Detect which cell encompasses the target text, then output its [x, y] center coordinate. 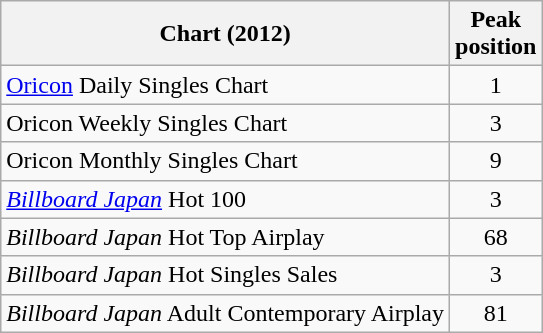
Oricon Daily Singles Chart [226, 85]
81 [496, 313]
Oricon Monthly Singles Chart [226, 161]
Chart (2012) [226, 34]
1 [496, 85]
Oricon Weekly Singles Chart [226, 123]
9 [496, 161]
Billboard Japan Hot Singles Sales [226, 275]
Billboard Japan Hot 100 [226, 199]
Peakposition [496, 34]
Billboard Japan Adult Contemporary Airplay [226, 313]
68 [496, 237]
Billboard Japan Hot Top Airplay [226, 237]
